Pinpoint the cell where the given text exists, returning its [X, Y] midpoint coordinate. 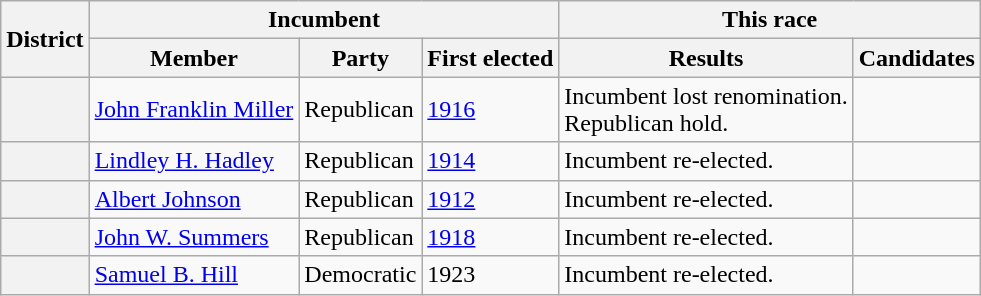
Samuel B. Hill [194, 275]
Candidates [916, 58]
1923 [490, 275]
1916 [490, 110]
John Franklin Miller [194, 110]
Member [194, 58]
This race [770, 20]
First elected [490, 58]
Albert Johnson [194, 199]
Incumbent lost renomination.Republican hold. [706, 110]
Democratic [360, 275]
1912 [490, 199]
Results [706, 58]
Party [360, 58]
District [45, 39]
1914 [490, 161]
Lindley H. Hadley [194, 161]
1918 [490, 237]
John W. Summers [194, 237]
Incumbent [324, 20]
